Return the [X, Y] coordinate for the center point of the cell that contains the specified text.  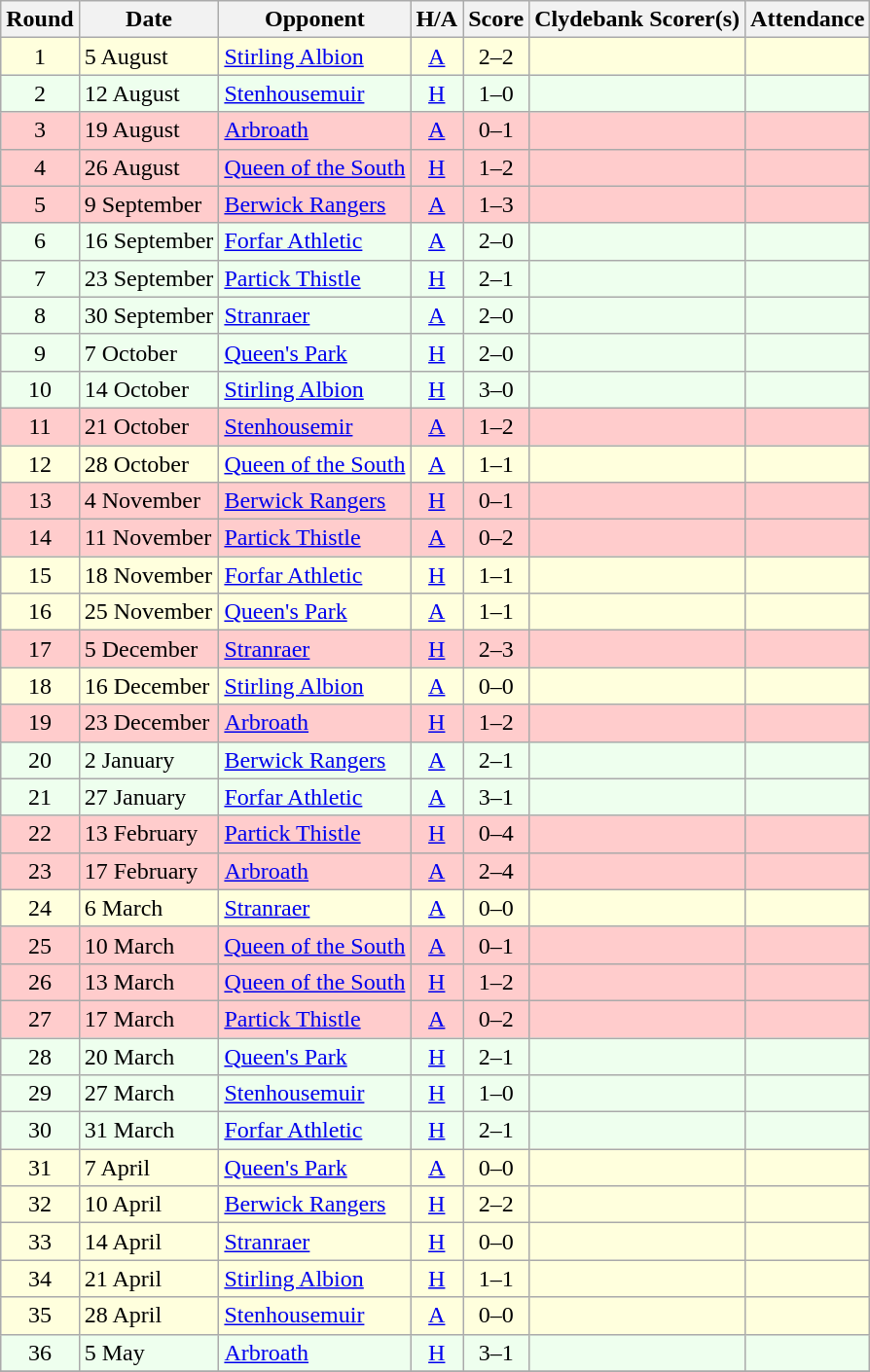
14 April [149, 1242]
3–0 [496, 389]
9 September [149, 204]
10 March [149, 945]
23 [40, 871]
5 May [149, 1353]
Date [149, 19]
27 [40, 1019]
17 [40, 649]
19 [40, 723]
1 [40, 56]
16 September [149, 241]
24 [40, 908]
4 November [149, 501]
22 [40, 834]
16 December [149, 686]
28 [40, 1056]
12 August [149, 93]
7 October [149, 352]
6 March [149, 908]
27 March [149, 1094]
4 [40, 167]
13 [40, 501]
6 [40, 241]
Opponent [315, 19]
5 August [149, 56]
32 [40, 1205]
21 [40, 797]
7 April [149, 1168]
Clydebank Scorer(s) [637, 19]
34 [40, 1279]
21 April [149, 1279]
1–3 [496, 204]
26 August [149, 167]
17 February [149, 871]
2–4 [496, 871]
20 March [149, 1056]
29 [40, 1094]
33 [40, 1242]
5 December [149, 649]
26 [40, 982]
H/A [437, 19]
Round [40, 19]
14 [40, 538]
9 [40, 352]
20 [40, 760]
2 January [149, 760]
21 October [149, 426]
35 [40, 1316]
27 January [149, 797]
17 March [149, 1019]
31 [40, 1168]
11 [40, 426]
18 [40, 686]
13 March [149, 982]
18 November [149, 575]
23 December [149, 723]
28 October [149, 464]
Attendance [808, 19]
2–3 [496, 649]
12 [40, 464]
10 [40, 389]
Stenhousemir [315, 426]
19 August [149, 130]
5 [40, 204]
7 [40, 278]
25 [40, 945]
30 [40, 1131]
8 [40, 315]
36 [40, 1353]
14 October [149, 389]
30 September [149, 315]
23 September [149, 278]
13 February [149, 834]
10 April [149, 1205]
Score [496, 19]
0–4 [496, 834]
25 November [149, 612]
31 March [149, 1131]
2 [40, 93]
11 November [149, 538]
16 [40, 612]
28 April [149, 1316]
3 [40, 130]
15 [40, 575]
